Locate the cell with the specified text and output its (x, y) center coordinate. 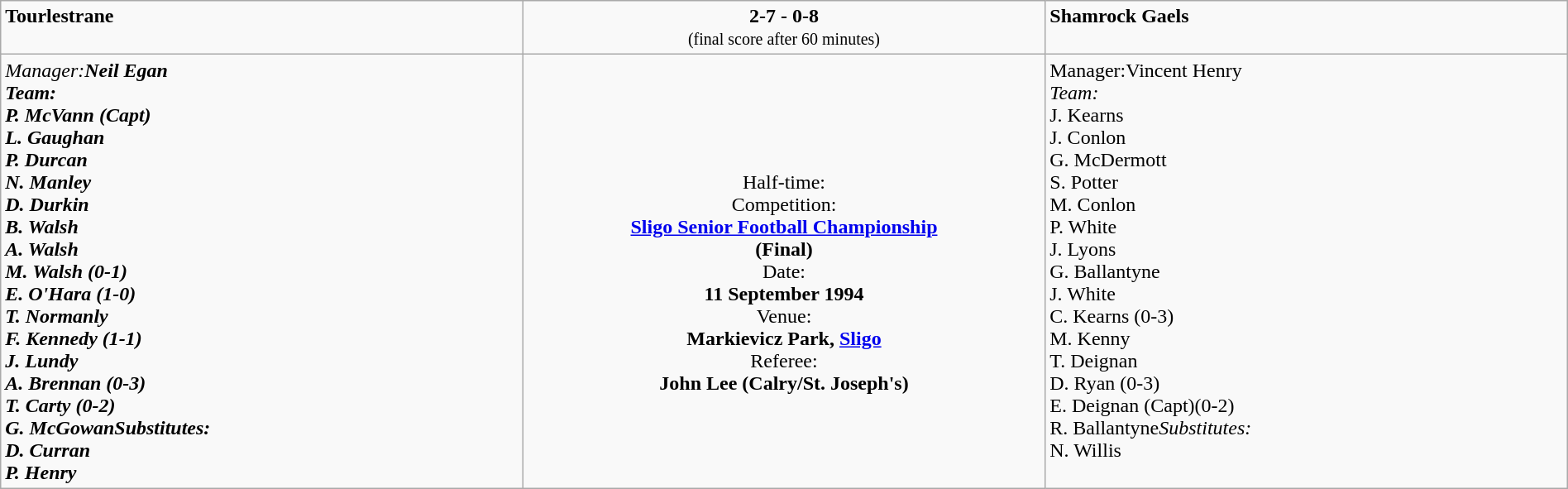
Tourlestrane (262, 28)
2-7 - 0-8(final score after 60 minutes) (784, 28)
Shamrock Gaels (1307, 28)
